Find where the given text appears and provide that cell's center as [X, Y] coordinate. 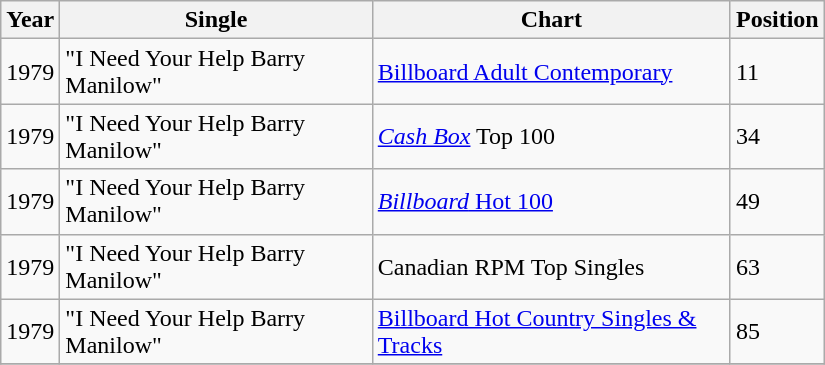
34 [777, 136]
Billboard Hot Country Singles & Tracks [551, 332]
Billboard Adult Contemporary [551, 72]
Cash Box Top 100 [551, 136]
Single [216, 20]
Year [30, 20]
Canadian RPM Top Singles [551, 266]
49 [777, 202]
Chart [551, 20]
Position [777, 20]
Billboard Hot 100 [551, 202]
63 [777, 266]
85 [777, 332]
11 [777, 72]
